Output the [X, Y] coordinate of the center of the cell containing the given text.  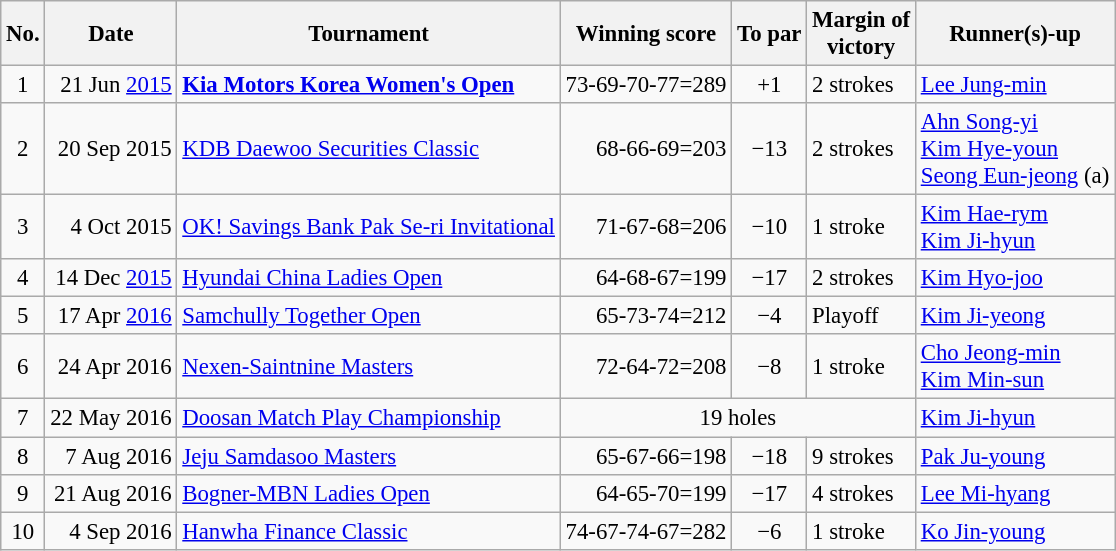
14 Dec 2015 [111, 278]
65-67-66=198 [646, 456]
Pak Ju-young [1014, 456]
21 Jun 2015 [111, 85]
Jeju Samdasoo Masters [368, 456]
Kim Hyo-joo [1014, 278]
24 Apr 2016 [111, 366]
Kim Ji-yeong [1014, 316]
Margin ofvictory [862, 34]
Lee Jung-min [1014, 85]
68-66-69=203 [646, 149]
Doosan Match Play Championship [368, 418]
Ko Jin-young [1014, 531]
10 [23, 531]
−8 [770, 366]
4 Sep 2016 [111, 531]
Bogner-MBN Ladies Open [368, 493]
Winning score [646, 34]
4 [23, 278]
−4 [770, 316]
21 Aug 2016 [111, 493]
−18 [770, 456]
7 Aug 2016 [111, 456]
65-73-74=212 [646, 316]
4 Oct 2015 [111, 228]
71-67-68=206 [646, 228]
Nexen-Saintnine Masters [368, 366]
73-69-70-77=289 [646, 85]
Playoff [862, 316]
22 May 2016 [111, 418]
Ahn Song-yi Kim Hye-youn Seong Eun-jeong (a) [1014, 149]
Date [111, 34]
Lee Mi-hyang [1014, 493]
Tournament [368, 34]
3 [23, 228]
8 [23, 456]
KDB Daewoo Securities Classic [368, 149]
No. [23, 34]
64-68-67=199 [646, 278]
74-67-74-67=282 [646, 531]
Kim Ji-hyun [1014, 418]
Kia Motors Korea Women's Open [368, 85]
6 [23, 366]
Kim Hae-rym Kim Ji-hyun [1014, 228]
64-65-70=199 [646, 493]
+1 [770, 85]
OK! Savings Bank Pak Se-ri Invitational [368, 228]
5 [23, 316]
To par [770, 34]
Hyundai China Ladies Open [368, 278]
−10 [770, 228]
17 Apr 2016 [111, 316]
Samchully Together Open [368, 316]
Cho Jeong-min Kim Min-sun [1014, 366]
9 strokes [862, 456]
−6 [770, 531]
7 [23, 418]
72-64-72=208 [646, 366]
1 [23, 85]
9 [23, 493]
19 holes [738, 418]
4 strokes [862, 493]
Hanwha Finance Classic [368, 531]
−13 [770, 149]
2 [23, 149]
20 Sep 2015 [111, 149]
Runner(s)-up [1014, 34]
